Pinpoint the cell where the given text exists, returning its (X, Y) midpoint coordinate. 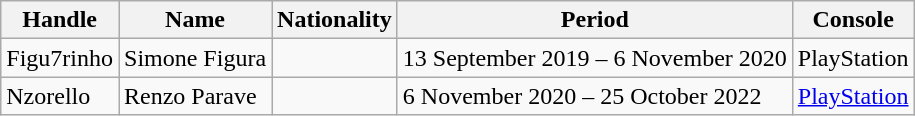
13 September 2019 – 6 November 2020 (594, 58)
Handle (60, 20)
6 November 2020 – 25 October 2022 (594, 96)
Nationality (335, 20)
Figu7rinho (60, 58)
Name (194, 20)
Nzorello (60, 96)
Period (594, 20)
Console (853, 20)
Simone Figura (194, 58)
Renzo Parave (194, 96)
